Scan for the cell matching the given text and deliver its [x, y] coordinate at center. 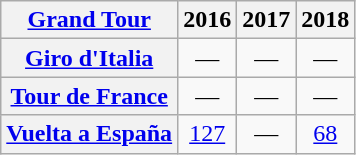
Grand Tour [90, 20]
2017 [266, 20]
2016 [208, 20]
Tour de France [90, 96]
Vuelta a España [90, 134]
68 [326, 134]
127 [208, 134]
2018 [326, 20]
Giro d'Italia [90, 58]
